For the text-containing cell, return its midpoint in [x, y] coordinate format. 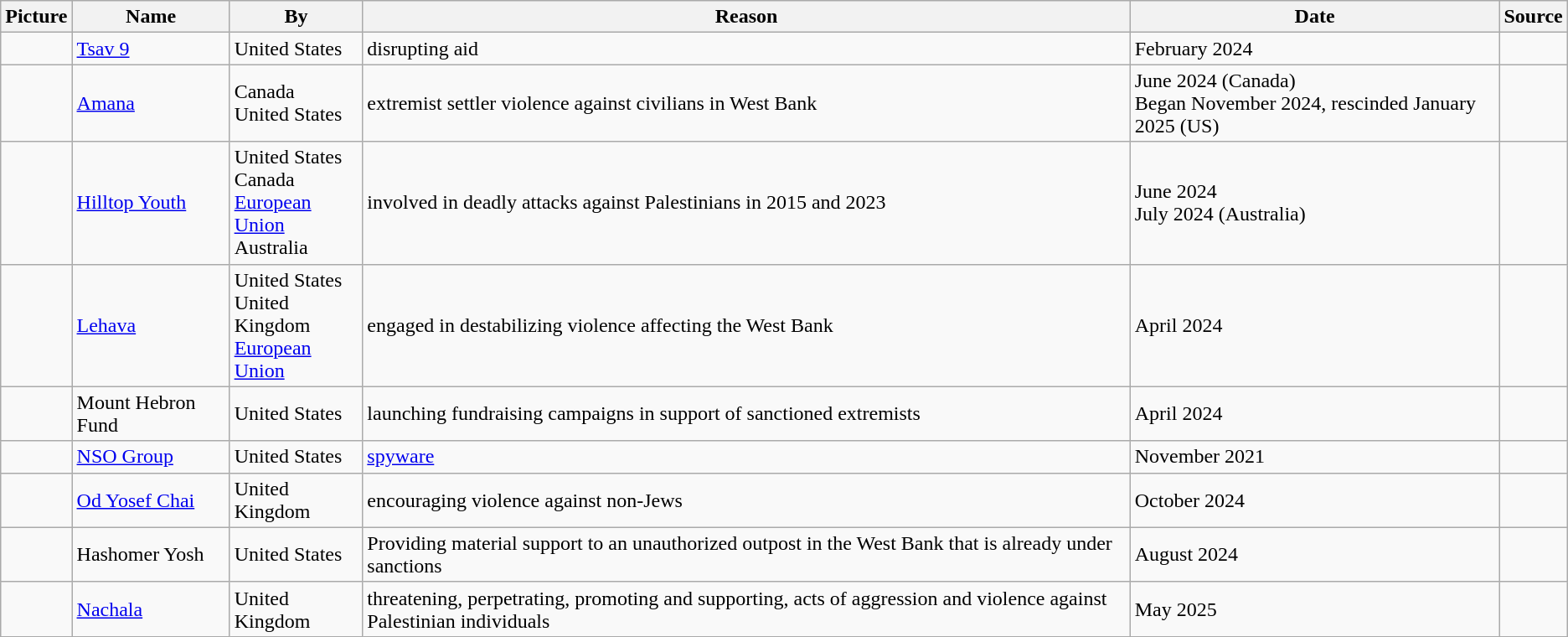
disrupting aid [746, 49]
Nachala [151, 609]
Tsav 9 [151, 49]
Reason [746, 17]
Picture [37, 17]
involved in deadly attacks against Palestinians in 2015 and 2023 [746, 203]
Source [1533, 17]
CanadaUnited States [297, 103]
June 2024July 2024 (Australia) [1315, 203]
Name [151, 17]
Amana [151, 103]
spyware [746, 457]
November 2021 [1315, 457]
Lehava [151, 325]
United StatesCanadaEuropean UnionAustralia [297, 203]
Od Yosef Chai [151, 500]
Hashomer Yosh [151, 555]
Mount Hebron Fund [151, 414]
United StatesUnited KingdomEuropean Union [297, 325]
encouraging violence against non-Jews [746, 500]
June 2024 (Canada)Began November 2024, rescinded January 2025 (US) [1315, 103]
Date [1315, 17]
extremist settler violence against civilians in West Bank [746, 103]
NSO Group [151, 457]
engaged in destabilizing violence affecting the West Bank [746, 325]
By [297, 17]
launching fundraising campaigns in support of sanctioned extremists [746, 414]
Providing material support to an unauthorized outpost in the West Bank that is already under sanctions [746, 555]
October 2024 [1315, 500]
May 2025 [1315, 609]
threatening, perpetrating, promoting and supporting, acts of aggression and violence against Palestinian individuals [746, 609]
February 2024 [1315, 49]
August 2024 [1315, 555]
Hilltop Youth [151, 203]
